Pinpoint the cell where the given text exists, returning its (x, y) midpoint coordinate. 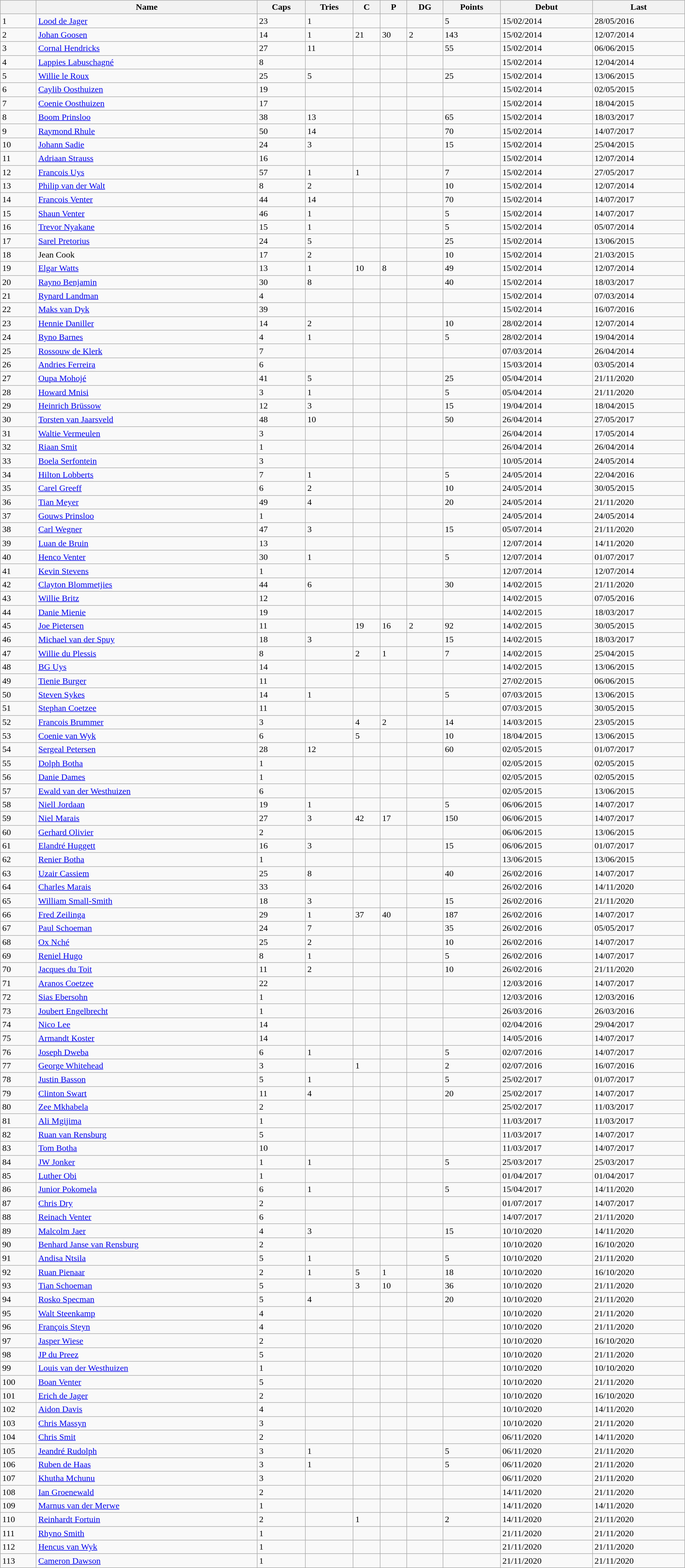
Raymond Rhule (147, 131)
Aranos Coetzee (147, 983)
14/03/2015 (546, 722)
Khutha Mchunu (147, 1478)
113 (18, 1561)
51 (18, 708)
112 (18, 1547)
JP du Preez (147, 1355)
03/05/2014 (639, 364)
Last (639, 7)
Caps (281, 7)
Andisa Ntsila (147, 1258)
Maks van Dyk (147, 310)
96 (18, 1327)
Ox Nché (147, 942)
71 (18, 983)
63 (18, 873)
Dolph Botha (147, 763)
81 (18, 1121)
Malcolm Jaer (147, 1231)
87 (18, 1203)
Michael van der Spuy (147, 640)
Tienie Burger (147, 681)
Jasper Wiese (147, 1341)
Erich de Jager (147, 1396)
Nico Lee (147, 1024)
Willie du Plessis (147, 653)
Ryno Barnes (147, 337)
95 (18, 1313)
Francois Venter (147, 200)
72 (18, 997)
Sarel Pretorius (147, 241)
91 (18, 1258)
102 (18, 1409)
67 (18, 928)
Ewald van der Westhuizen (147, 791)
23/05/2015 (639, 722)
Marnus van der Merwe (147, 1506)
64 (18, 887)
Chris Dry (147, 1203)
Niel Marais (147, 818)
Sergeal Petersen (147, 750)
90 (18, 1244)
Aidon Davis (147, 1409)
DG (425, 7)
Reniel Hugo (147, 956)
101 (18, 1396)
Gerhard Olivier (147, 832)
43 (18, 598)
107 (18, 1478)
10/05/2014 (546, 461)
Hencus van Wyk (147, 1547)
Danie Mienie (147, 612)
Rosko Specman (147, 1300)
Rhyno Smith (147, 1533)
69 (18, 956)
Elgar Watts (147, 268)
73 (18, 1011)
Elandré Huggett (147, 846)
Coenie van Wyk (147, 736)
150 (472, 818)
76 (18, 1052)
Chris Smit (147, 1437)
Heinrich Brüssow (147, 406)
9 (18, 131)
Reinhardt Fortuin (147, 1520)
86 (18, 1189)
Andries Ferreira (147, 364)
Joe Pietersen (147, 626)
54 (18, 750)
109 (18, 1506)
22/04/2016 (639, 475)
Stephan Coetzee (147, 708)
Henco Venter (147, 557)
Shaun Venter (147, 213)
Francois Uys (147, 172)
Cameron Dawson (147, 1561)
Boan Venter (147, 1382)
Walt Steenkamp (147, 1313)
Justin Basson (147, 1080)
Chris Massyn (147, 1423)
Ali Mgijima (147, 1121)
Gouws Prinsloo (147, 516)
Torsten van Jaarsveld (147, 420)
89 (18, 1231)
62 (18, 860)
Boela Serfontein (147, 461)
45 (18, 626)
Coenie Oosthuizen (147, 103)
Carl Wegner (147, 530)
Joubert Engelbrecht (147, 1011)
Armandt Koster (147, 1038)
26 (18, 364)
Renier Botha (147, 860)
Danie Dames (147, 777)
William Small-Smith (147, 901)
Niell Jordaan (147, 804)
Lappies Labuschagné (147, 62)
77 (18, 1066)
31 (18, 433)
Joseph Dweba (147, 1052)
Lood de Jager (147, 21)
François Steyn (147, 1327)
Reinach Venter (147, 1217)
Howard Mnisi (147, 392)
Clinton Swart (147, 1093)
97 (18, 1341)
Junior Pokomela (147, 1189)
85 (18, 1176)
74 (18, 1024)
Tom Botha (147, 1148)
79 (18, 1093)
Fred Zeilinga (147, 915)
82 (18, 1135)
Jacques du Toit (147, 969)
Philip van der Walt (147, 186)
Kevin Stevens (147, 571)
21/03/2015 (639, 255)
15/04/2017 (546, 1189)
Louis van der Westhuizen (147, 1368)
Clayton Blommetjies (147, 584)
Willie le Roux (147, 76)
Trevor Nyakane (147, 227)
143 (472, 35)
103 (18, 1423)
99 (18, 1368)
Caylib Oosthuizen (147, 90)
Benhard Janse van Rensburg (147, 1244)
80 (18, 1107)
Tian Meyer (147, 502)
Rayno Benjamin (147, 282)
32 (18, 447)
52 (18, 722)
88 (18, 1217)
61 (18, 846)
Jeandré Rudolph (147, 1451)
75 (18, 1038)
JW Jonker (147, 1162)
58 (18, 804)
106 (18, 1464)
Paul Schoeman (147, 928)
Waltie Vermeulen (147, 433)
Hilton Lobberts (147, 475)
100 (18, 1382)
Hennie Daniller (147, 323)
Luther Obi (147, 1176)
Steven Sykes (147, 695)
Ian Groenewald (147, 1492)
Cornal Hendricks (147, 48)
Points (472, 7)
104 (18, 1437)
Rossouw de Klerk (147, 351)
108 (18, 1492)
Sias Ebersohn (147, 997)
02/04/2016 (546, 1024)
66 (18, 915)
Tian Schoeman (147, 1286)
93 (18, 1286)
Riaan Smit (147, 447)
Ruan Pienaar (147, 1272)
Name (147, 7)
Johan Goosen (147, 35)
28/05/2016 (639, 21)
94 (18, 1300)
110 (18, 1520)
George Whitehead (147, 1066)
Ruben de Haas (147, 1464)
111 (18, 1533)
83 (18, 1148)
105 (18, 1451)
Debut (546, 7)
98 (18, 1355)
Francois Brummer (147, 722)
68 (18, 942)
05/05/2017 (639, 928)
12/04/2014 (639, 62)
29/04/2017 (639, 1024)
78 (18, 1080)
Jean Cook (147, 255)
59 (18, 818)
P (393, 7)
Willie Britz (147, 598)
Boom Prinsloo (147, 117)
14/05/2016 (546, 1038)
Tries (329, 7)
84 (18, 1162)
Charles Marais (147, 887)
Uzair Cassiem (147, 873)
17/05/2014 (639, 433)
15/03/2014 (546, 364)
Carel Greeff (147, 488)
Luan de Bruin (147, 543)
53 (18, 736)
Johann Sadie (147, 144)
07/05/2016 (639, 598)
C (367, 7)
Ruan van Rensburg (147, 1135)
56 (18, 777)
Adriaan Strauss (147, 158)
Rynard Landman (147, 296)
187 (472, 915)
BG Uys (147, 667)
Oupa Mohojé (147, 378)
34 (18, 475)
27/02/2015 (546, 681)
Zee Mkhabela (147, 1107)
